Determine the [x, y] coordinate at the center of the cell enclosing the given text.  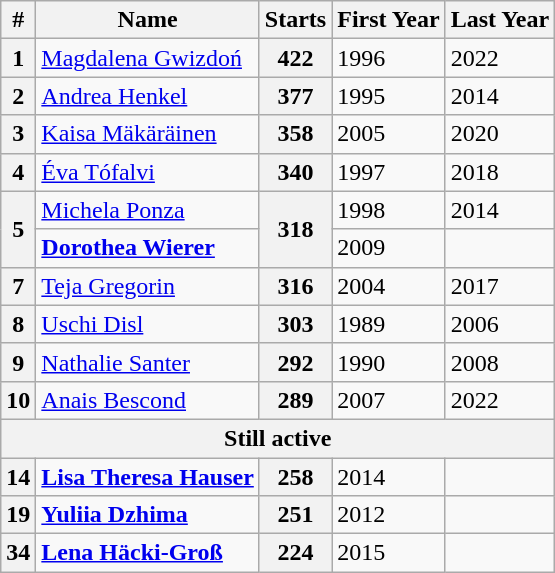
2 [18, 96]
422 [295, 58]
1990 [388, 362]
14 [18, 477]
316 [295, 286]
Lena Häcki-Groß [148, 553]
1989 [388, 324]
Lisa Theresa Hauser [148, 477]
2008 [500, 362]
7 [18, 286]
2009 [388, 248]
Anais Bescond [148, 400]
5 [18, 229]
258 [295, 477]
1996 [388, 58]
2005 [388, 134]
340 [295, 172]
1 [18, 58]
Uschi Disl [148, 324]
251 [295, 515]
1997 [388, 172]
Éva Tófalvi [148, 172]
Last Year [500, 20]
1998 [388, 210]
377 [295, 96]
Teja Gregorin [148, 286]
34 [18, 553]
10 [18, 400]
Starts [295, 20]
Name [148, 20]
303 [295, 324]
9 [18, 362]
Kaisa Mäkäräinen [148, 134]
8 [18, 324]
318 [295, 229]
2012 [388, 515]
2007 [388, 400]
Still active [278, 438]
19 [18, 515]
2006 [500, 324]
Nathalie Santer [148, 362]
289 [295, 400]
2004 [388, 286]
Yuliia Dzhima [148, 515]
3 [18, 134]
358 [295, 134]
# [18, 20]
2015 [388, 553]
Magdalena Gwizdoń [148, 58]
1995 [388, 96]
Michela Ponza [148, 210]
292 [295, 362]
2018 [500, 172]
First Year [388, 20]
4 [18, 172]
Dorothea Wierer [148, 248]
Andrea Henkel [148, 96]
2020 [500, 134]
224 [295, 553]
2017 [500, 286]
